Scan for the cell matching the given text and deliver its (X, Y) coordinate at center. 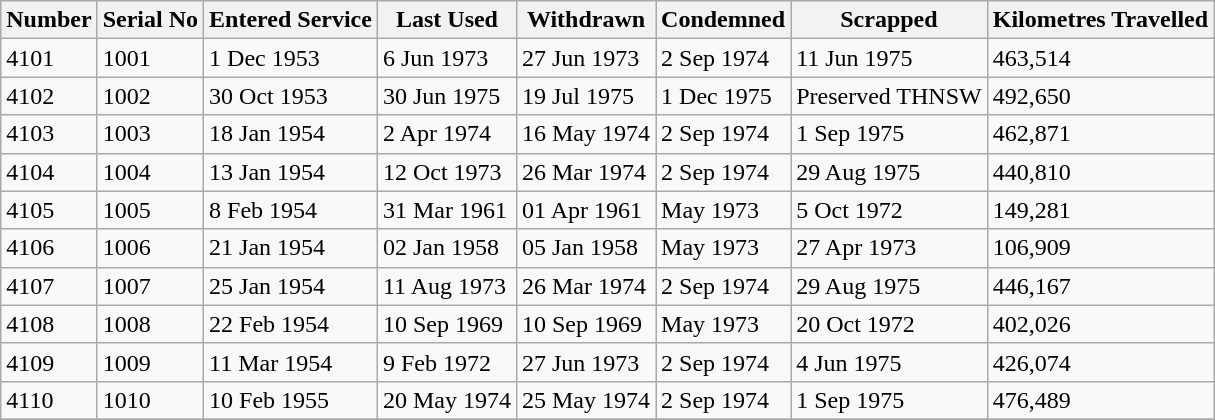
9 Feb 1972 (446, 362)
Number (49, 20)
440,810 (1100, 172)
4110 (49, 400)
1005 (150, 210)
106,909 (1100, 248)
Condemned (724, 20)
4 Jun 1975 (890, 362)
1002 (150, 96)
30 Jun 1975 (446, 96)
4104 (49, 172)
02 Jan 1958 (446, 248)
10 Feb 1955 (291, 400)
20 May 1974 (446, 400)
Entered Service (291, 20)
20 Oct 1972 (890, 324)
426,074 (1100, 362)
05 Jan 1958 (586, 248)
6 Jun 1973 (446, 58)
402,026 (1100, 324)
4105 (49, 210)
149,281 (1100, 210)
Serial No (150, 20)
446,167 (1100, 286)
Withdrawn (586, 20)
11 Aug 1973 (446, 286)
4107 (49, 286)
Last Used (446, 20)
1004 (150, 172)
1 Dec 1953 (291, 58)
476,489 (1100, 400)
463,514 (1100, 58)
01 Apr 1961 (586, 210)
12 Oct 1973 (446, 172)
18 Jan 1954 (291, 134)
4101 (49, 58)
462,871 (1100, 134)
30 Oct 1953 (291, 96)
Scrapped (890, 20)
31 Mar 1961 (446, 210)
16 May 1974 (586, 134)
1 Dec 1975 (724, 96)
1003 (150, 134)
11 Mar 1954 (291, 362)
Preserved THNSW (890, 96)
2 Apr 1974 (446, 134)
Kilometres Travelled (1100, 20)
1008 (150, 324)
19 Jul 1975 (586, 96)
4103 (49, 134)
492,650 (1100, 96)
27 Apr 1973 (890, 248)
4102 (49, 96)
25 May 1974 (586, 400)
1007 (150, 286)
1001 (150, 58)
1009 (150, 362)
13 Jan 1954 (291, 172)
22 Feb 1954 (291, 324)
4108 (49, 324)
1010 (150, 400)
11 Jun 1975 (890, 58)
5 Oct 1972 (890, 210)
4109 (49, 362)
4106 (49, 248)
8 Feb 1954 (291, 210)
21 Jan 1954 (291, 248)
1006 (150, 248)
25 Jan 1954 (291, 286)
